Pinpoint the cell where the given text exists, returning its (X, Y) midpoint coordinate. 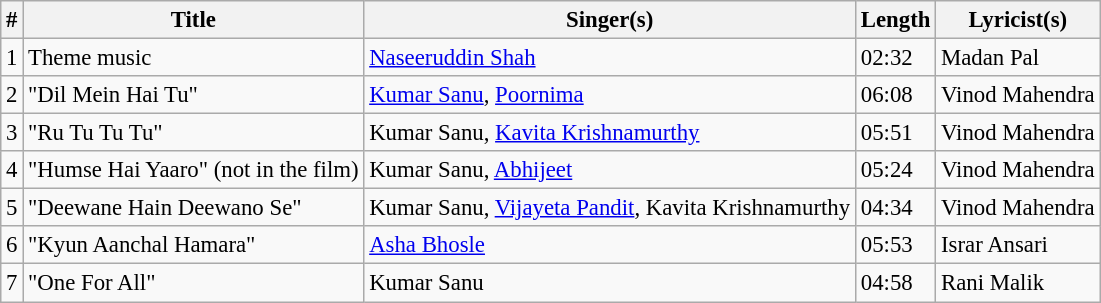
Length (895, 20)
05:24 (895, 170)
06:08 (895, 95)
Kumar Sanu, Kavita Krishnamurthy (610, 133)
"Dil Mein Hai Tu" (194, 95)
6 (12, 245)
"One For All" (194, 283)
Lyricist(s) (1018, 20)
05:53 (895, 245)
7 (12, 283)
Kumar Sanu, Poornima (610, 95)
02:32 (895, 58)
# (12, 20)
Madan Pal (1018, 58)
"Deewane Hain Deewano Se" (194, 208)
"Ru Tu Tu Tu" (194, 133)
5 (12, 208)
1 (12, 58)
3 (12, 133)
4 (12, 170)
Kumar Sanu, Abhijeet (610, 170)
05:51 (895, 133)
"Kyun Aanchal Hamara" (194, 245)
Israr Ansari (1018, 245)
Singer(s) (610, 20)
Kumar Sanu, Vijayeta Pandit, Kavita Krishnamurthy (610, 208)
Kumar Sanu (610, 283)
Title (194, 20)
04:58 (895, 283)
Naseeruddin Shah (610, 58)
04:34 (895, 208)
2 (12, 95)
"Humse Hai Yaaro" (not in the film) (194, 170)
Rani Malik (1018, 283)
Theme music (194, 58)
Asha Bhosle (610, 245)
